Provide the [x, y] coordinate of the cell's center where the given text is located.  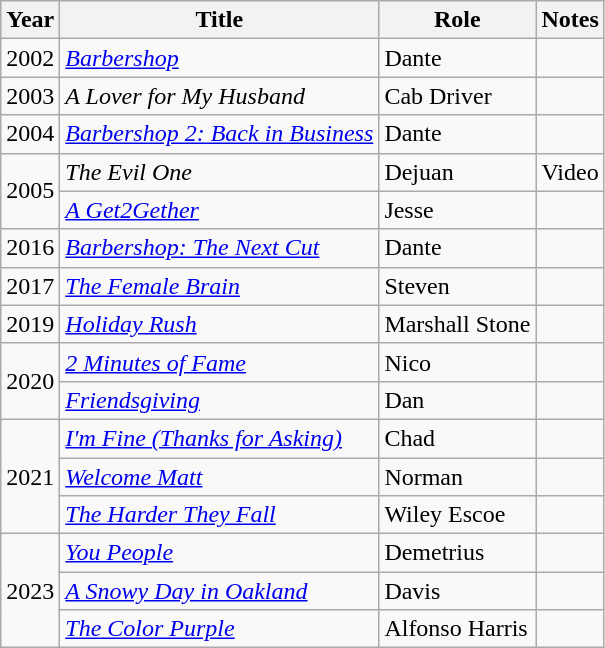
2023 [30, 591]
2016 [30, 248]
A Snowy Day in Oakland [220, 591]
The Evil One [220, 172]
Chad [458, 438]
Davis [458, 591]
The Harder They Fall [220, 515]
2005 [30, 191]
Norman [458, 477]
Friendsgiving [220, 400]
The Female Brain [220, 286]
2002 [30, 58]
Welcome Matt [220, 477]
I'm Fine (Thanks for Asking) [220, 438]
Nico [458, 362]
The Color Purple [220, 629]
2 Minutes of Fame [220, 362]
Steven [458, 286]
Alfonso Harris [458, 629]
Wiley Escoe [458, 515]
Barbershop: The Next Cut [220, 248]
Holiday Rush [220, 324]
A Get2Gether [220, 210]
Notes [570, 20]
2017 [30, 286]
2021 [30, 476]
You People [220, 553]
Marshall Stone [458, 324]
Role [458, 20]
Dan [458, 400]
Dejuan [458, 172]
Barbershop 2: Back in Business [220, 134]
2019 [30, 324]
Jesse [458, 210]
2003 [30, 96]
2020 [30, 381]
Video [570, 172]
Demetrius [458, 553]
A Lover for My Husband [220, 96]
Title [220, 20]
Cab Driver [458, 96]
2004 [30, 134]
Barbershop [220, 58]
Year [30, 20]
